From the cell containing the given text, extract its center point as [x, y] coordinate. 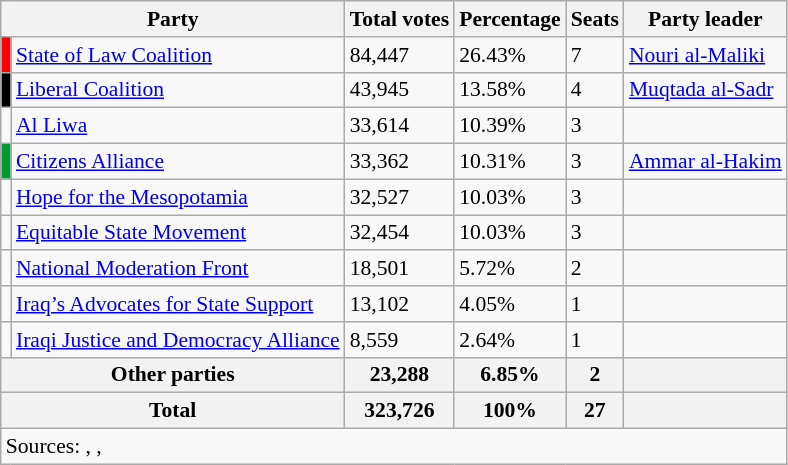
13,102 [400, 304]
Ammar al-Hakim [706, 162]
26.43% [510, 55]
Nouri al-Maliki [706, 55]
Party leader [706, 19]
Iraqi Justice and Democracy Alliance [178, 340]
23,288 [400, 375]
32,454 [400, 233]
84,447 [400, 55]
Hope for the Mesopotamia [178, 197]
4 [595, 90]
18,501 [400, 269]
6.85% [510, 375]
Citizens Alliance [178, 162]
8,559 [400, 340]
Total [173, 411]
33,362 [400, 162]
10.39% [510, 126]
Party [173, 19]
Equitable State Movement [178, 233]
27 [595, 411]
4.05% [510, 304]
Total votes [400, 19]
Seats [595, 19]
Sources: , , [394, 447]
Other parties [173, 375]
33,614 [400, 126]
5.72% [510, 269]
7 [595, 55]
Muqtada al-Sadr [706, 90]
National Moderation Front [178, 269]
100% [510, 411]
Al Liwa [178, 126]
Iraq’s Advocates for State Support [178, 304]
10.31% [510, 162]
32,527 [400, 197]
Percentage [510, 19]
State of Law Coalition [178, 55]
323,726 [400, 411]
2.64% [510, 340]
43,945 [400, 90]
Liberal Coalition [178, 90]
13.58% [510, 90]
